Detect which cell encompasses the target text, then output its [X, Y] center coordinate. 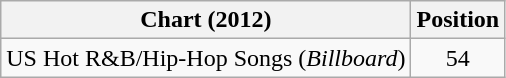
Position [458, 20]
54 [458, 58]
US Hot R&B/Hip-Hop Songs (Billboard) [206, 58]
Chart (2012) [206, 20]
